Extract the [X, Y] coordinate from the center of the cell holding the provided text.  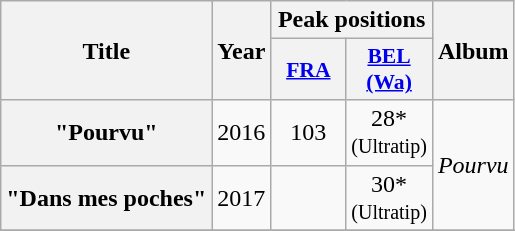
FRA [308, 70]
"Pourvu" [106, 132]
Year [242, 50]
"Dans mes poches" [106, 198]
103 [308, 132]
BEL (Wa) [390, 70]
Peak positions [352, 20]
Pourvu [473, 165]
30*(Ultratip) [390, 198]
2016 [242, 132]
Title [106, 50]
Album [473, 50]
2017 [242, 198]
28*(Ultratip) [390, 132]
